For the text-containing cell, return its midpoint in [x, y] coordinate format. 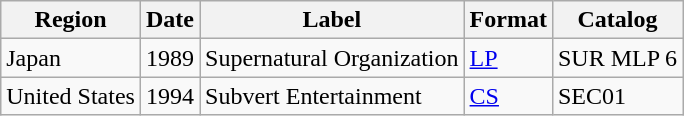
Catalog [617, 20]
Japan [71, 58]
Region [71, 20]
Format [508, 20]
SUR MLP 6 [617, 58]
1994 [170, 96]
Date [170, 20]
Supernatural Organization [332, 58]
United States [71, 96]
LP [508, 58]
CS [508, 96]
SEC01 [617, 96]
Subvert Entertainment [332, 96]
Label [332, 20]
1989 [170, 58]
